Find where the given text appears and provide that cell's center as (X, Y) coordinate. 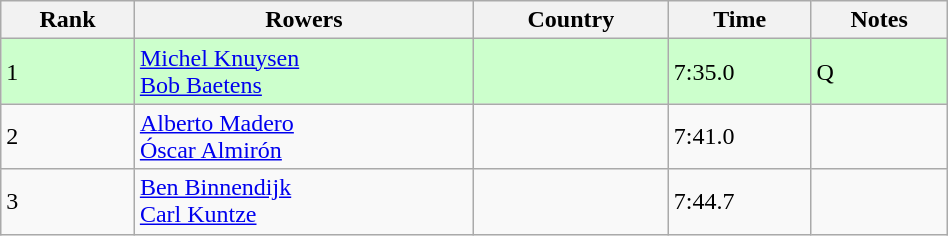
2 (68, 136)
Rank (68, 20)
Rowers (304, 20)
7:44.7 (740, 202)
7:41.0 (740, 136)
Time (740, 20)
7:35.0 (740, 72)
Alberto MaderoÓscar Almirón (304, 136)
Notes (879, 20)
Q (879, 72)
Ben BinnendijkCarl Kuntze (304, 202)
3 (68, 202)
1 (68, 72)
Country (572, 20)
Michel KnuysenBob Baetens (304, 72)
